Extract the (x, y) coordinate from the center of the cell holding the provided text.  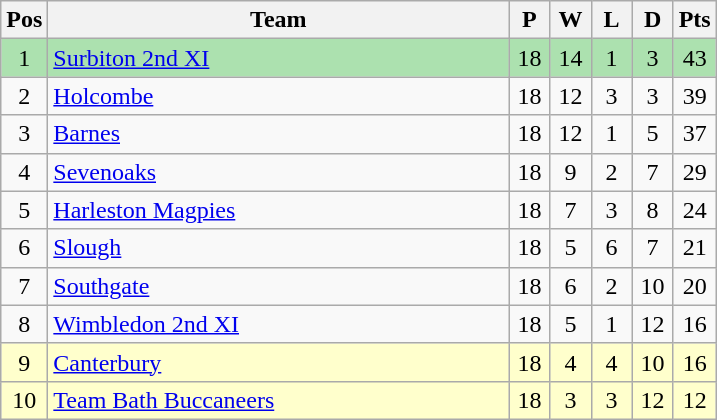
29 (694, 172)
Holcombe (278, 96)
Team Bath Buccaneers (278, 400)
43 (694, 58)
Pts (694, 20)
24 (694, 210)
Pos (24, 20)
21 (694, 248)
14 (570, 58)
Southgate (278, 286)
Wimbledon 2nd XI (278, 324)
Harleston Magpies (278, 210)
Barnes (278, 134)
Surbiton 2nd XI (278, 58)
Sevenoaks (278, 172)
L (612, 20)
D (652, 20)
39 (694, 96)
W (570, 20)
37 (694, 134)
20 (694, 286)
Team (278, 20)
Slough (278, 248)
Canterbury (278, 362)
P (530, 20)
